Scan for the cell matching the given text and deliver its (x, y) coordinate at center. 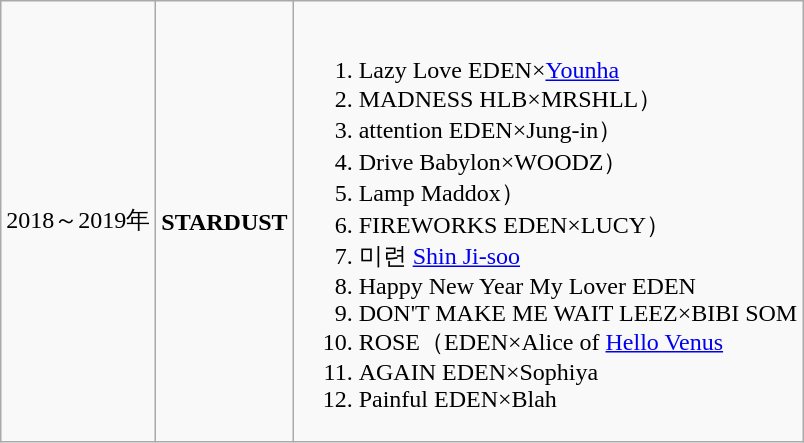
2018～2019年 (78, 222)
STARDUST (224, 222)
